Return the (x, y) coordinate for the center point of the cell that contains the specified text.  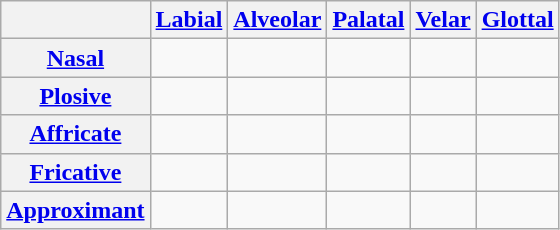
Fricative (76, 172)
Plosive (76, 96)
Approximant (76, 210)
Palatal (368, 20)
Velar (443, 20)
Nasal (76, 58)
Affricate (76, 134)
Labial (189, 20)
Glottal (518, 20)
Alveolar (278, 20)
